For the text-containing cell, return its midpoint in [x, y] coordinate format. 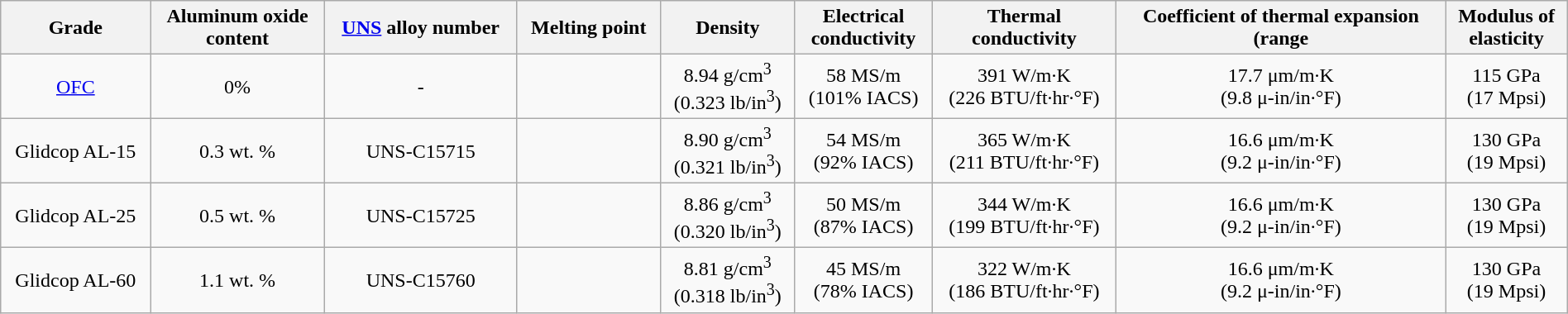
8.94 g/cm3 (0.323 lb/in3) [728, 87]
54 MS/m (92% IACS) [863, 151]
8.81 g/cm3 (0.318 lb/in3) [728, 280]
Thermal conductivity [1024, 28]
UNS-C15760 [420, 280]
365 W/m·K (211 BTU/ft·hr·°F) [1024, 151]
Glidcop AL-25 [76, 216]
115 GPa (17 Mpsi) [1507, 87]
UNS alloy number [420, 28]
1.1 wt. % [237, 280]
- [420, 87]
Glidcop AL-15 [76, 151]
UNS-C15715 [420, 151]
344 W/m·K (199 BTU/ft·hr·°F) [1024, 216]
0.5 wt. % [237, 216]
8.90 g/cm3 (0.321 lb/in3) [728, 151]
Aluminum oxide content [237, 28]
391 W/m·K (226 BTU/ft·hr·°F) [1024, 87]
Grade [76, 28]
Melting point [589, 28]
OFC [76, 87]
8.86 g/cm3 (0.320 lb/in3) [728, 216]
0.3 wt. % [237, 151]
0% [237, 87]
45 MS/m (78% IACS) [863, 280]
17.7 μm/m·K (9.8 μ-in/in·°F) [1281, 87]
Modulus of elasticity [1507, 28]
Glidcop AL-60 [76, 280]
Electrical conductivity [863, 28]
Coefficient of thermal expansion (range [1281, 28]
58 MS/m (101% IACS) [863, 87]
UNS-C15725 [420, 216]
Density [728, 28]
50 MS/m (87% IACS) [863, 216]
322 W/m·K (186 BTU/ft·hr·°F) [1024, 280]
